Find where the given text appears and provide that cell's center as (x, y) coordinate. 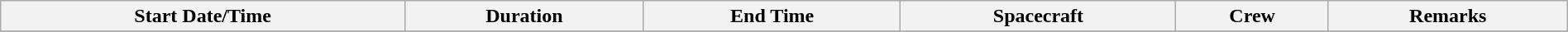
Spacecraft (1039, 16)
Duration (524, 16)
Crew (1252, 16)
End Time (772, 16)
Remarks (1447, 16)
Start Date/Time (203, 16)
